Return the (x, y) coordinate for the center point of the cell that contains the specified text.  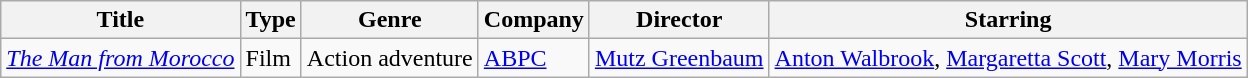
Action adventure (390, 58)
Mutz Greenbaum (679, 58)
Film (270, 58)
Anton Walbrook, Margaretta Scott, Mary Morris (1008, 58)
ABPC (534, 58)
Company (534, 20)
The Man from Morocco (120, 58)
Genre (390, 20)
Starring (1008, 20)
Title (120, 20)
Type (270, 20)
Director (679, 20)
